Extract the [x, y] coordinate from the center of the cell holding the provided text.  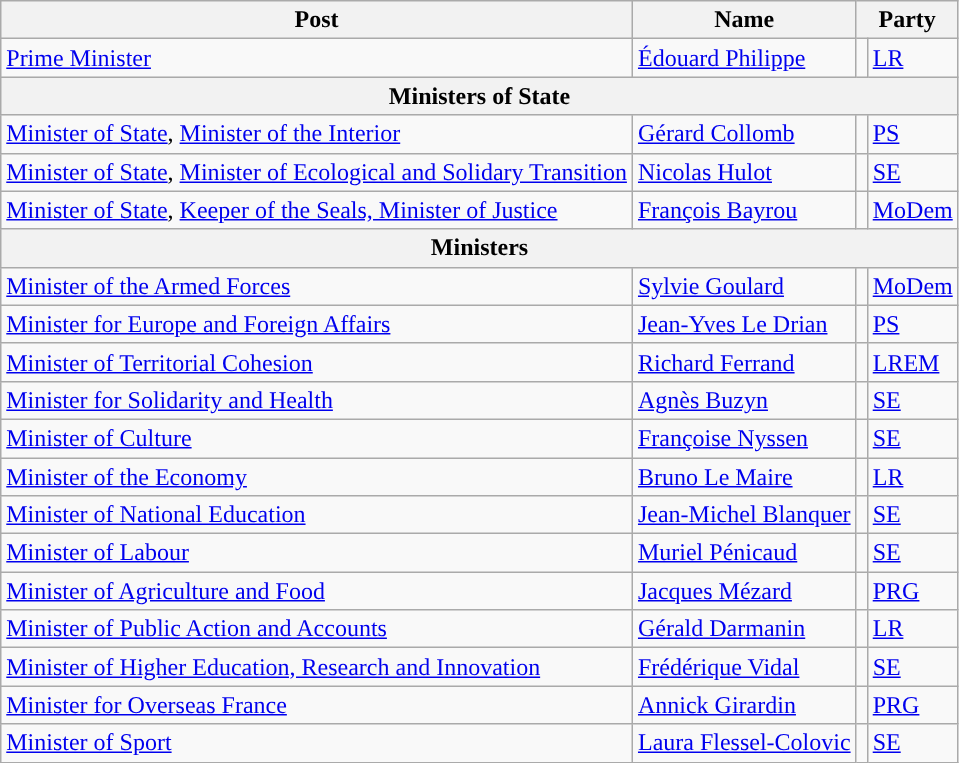
Minister of State, Minister of the Interior [317, 134]
Party [907, 20]
Minister for Europe and Foreign Affairs [317, 324]
Minister of Sport [317, 743]
Agnès Buzyn [744, 400]
Minister of Agriculture and Food [317, 591]
François Bayrou [744, 210]
Frédérique Vidal [744, 667]
Gérard Collomb [744, 134]
Annick Girardin [744, 705]
Laura Flessel-Colovic [744, 743]
Nicolas Hulot [744, 172]
Édouard Philippe [744, 58]
Minister of Public Action and Accounts [317, 629]
Minister of Higher Education, Research and Innovation [317, 667]
Prime Minister [317, 58]
Minister of Labour [317, 553]
Minister of the Economy [317, 477]
Sylvie Goulard [744, 286]
Minister for Solidarity and Health [317, 400]
Minister of State, Minister of Ecological and Solidary Transition [317, 172]
Gérald Darmanin [744, 629]
Minister of the Armed Forces [317, 286]
LREM [912, 362]
Minister of Culture [317, 438]
Françoise Nyssen [744, 438]
Ministers [480, 248]
Minister of State, Keeper of the Seals, Minister of Justice [317, 210]
Name [744, 20]
Minister of Territorial Cohesion [317, 362]
Minister of National Education [317, 515]
Minister for Overseas France [317, 705]
Muriel Pénicaud [744, 553]
Ministers of State [480, 96]
Richard Ferrand [744, 362]
Post [317, 20]
Jean-Yves Le Drian [744, 324]
Jean-Michel Blanquer [744, 515]
Bruno Le Maire [744, 477]
Jacques Mézard [744, 591]
